Find where the given text appears and provide that cell's center as (x, y) coordinate. 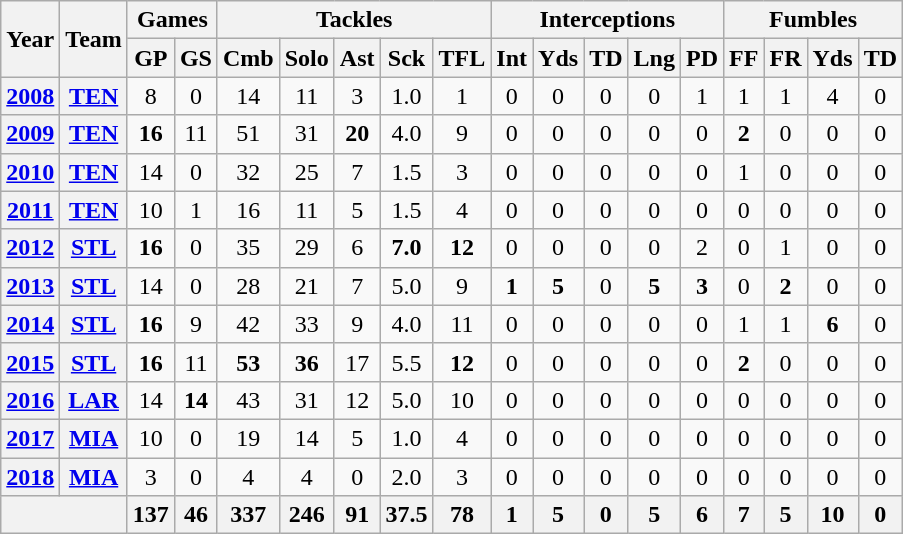
36 (306, 362)
78 (462, 515)
Year (30, 39)
28 (248, 286)
2017 (30, 438)
29 (306, 248)
GS (196, 58)
137 (150, 515)
2016 (30, 400)
2.0 (406, 477)
Interceptions (608, 20)
Games (172, 20)
2015 (30, 362)
2011 (30, 210)
Sck (406, 58)
Ast (357, 58)
46 (196, 515)
TFL (462, 58)
17 (357, 362)
7.0 (406, 248)
53 (248, 362)
2013 (30, 286)
Solo (306, 58)
35 (248, 248)
2008 (30, 96)
43 (248, 400)
32 (248, 172)
2014 (30, 324)
337 (248, 515)
Fumbles (814, 20)
91 (357, 515)
2009 (30, 134)
8 (150, 96)
42 (248, 324)
37.5 (406, 515)
2010 (30, 172)
Lng (654, 58)
LAR (94, 400)
Tackles (354, 20)
21 (306, 286)
FF (744, 58)
19 (248, 438)
Cmb (248, 58)
33 (306, 324)
GP (150, 58)
FR (786, 58)
246 (306, 515)
Int (512, 58)
5.5 (406, 362)
2018 (30, 477)
PD (702, 58)
20 (357, 134)
51 (248, 134)
25 (306, 172)
2012 (30, 248)
Team (94, 39)
